Find where the given text appears and provide that cell's center as (x, y) coordinate. 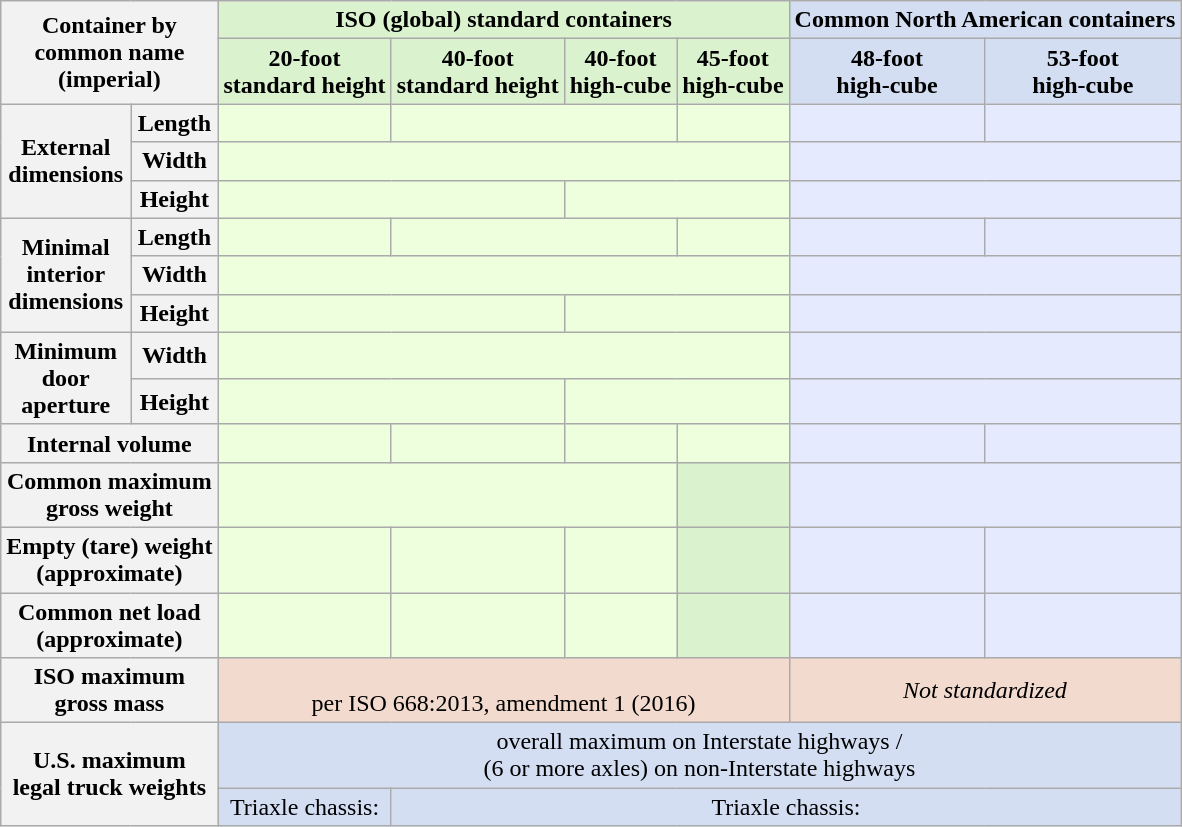
Common maximum gross weight (110, 494)
ISO maximum gross mass (110, 690)
Internal volume (110, 443)
Minimal interior dimensions (66, 275)
20-foot standard height (304, 72)
53-foot high-cube (1083, 72)
45-foot high-cube (733, 72)
Minimum door aperture (66, 378)
External dimensions (66, 161)
Empty (tare) weight (approximate) (110, 560)
40-foot high-cube (620, 72)
Common net load (approximate) (110, 624)
per ISO 668:2013, amendment 1 (2016) (504, 690)
U.S. maximum legal truck weights (110, 774)
ISO (global) standard containers (504, 20)
Not standardized (985, 690)
40-foot standard height (478, 72)
Container by common name (imperial) (110, 52)
overall maximum on Interstate highways / (6 or more axles) on non-Interstate highways (700, 756)
48-foot high-cube (887, 72)
Common North American containers (985, 20)
